From the cell containing the given text, extract its center point as (x, y) coordinate. 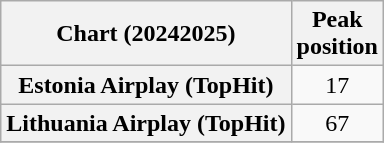
67 (337, 123)
Chart (20242025) (146, 34)
Lithuania Airplay (TopHit) (146, 123)
Peakposition (337, 34)
Estonia Airplay (TopHit) (146, 85)
17 (337, 85)
